Capture the cell that displays the provided text and extract its [x, y] central coordinate. 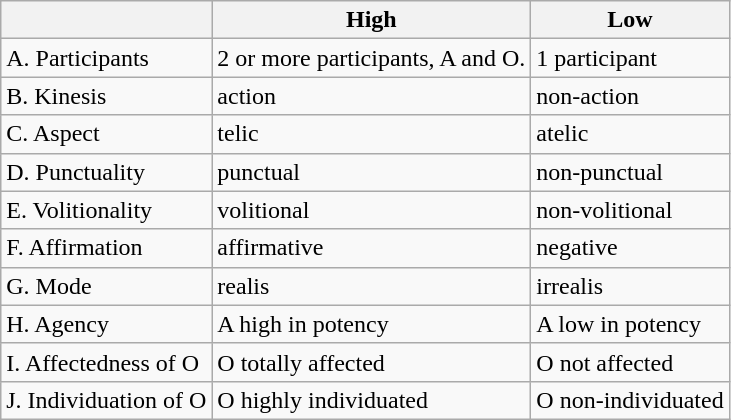
volitional [372, 210]
J. Individuation of O [106, 400]
irrealis [630, 286]
I. Affectedness of O [106, 362]
E. Volitionality [106, 210]
C. Aspect [106, 134]
1 participant [630, 58]
telic [372, 134]
D. Punctuality [106, 172]
High [372, 20]
realis [372, 286]
A high in potency [372, 324]
A low in potency [630, 324]
negative [630, 248]
non-volitional [630, 210]
B. Kinesis [106, 96]
H. Agency [106, 324]
non-punctual [630, 172]
atelic [630, 134]
G. Mode [106, 286]
non-action [630, 96]
affirmative [372, 248]
O highly individuated [372, 400]
action [372, 96]
punctual [372, 172]
A. Participants [106, 58]
O not affected [630, 362]
O totally affected [372, 362]
2 or more participants, A and O. [372, 58]
F. Affirmation [106, 248]
Low [630, 20]
O non-individuated [630, 400]
